Scan for the cell matching the given text and deliver its [X, Y] coordinate at center. 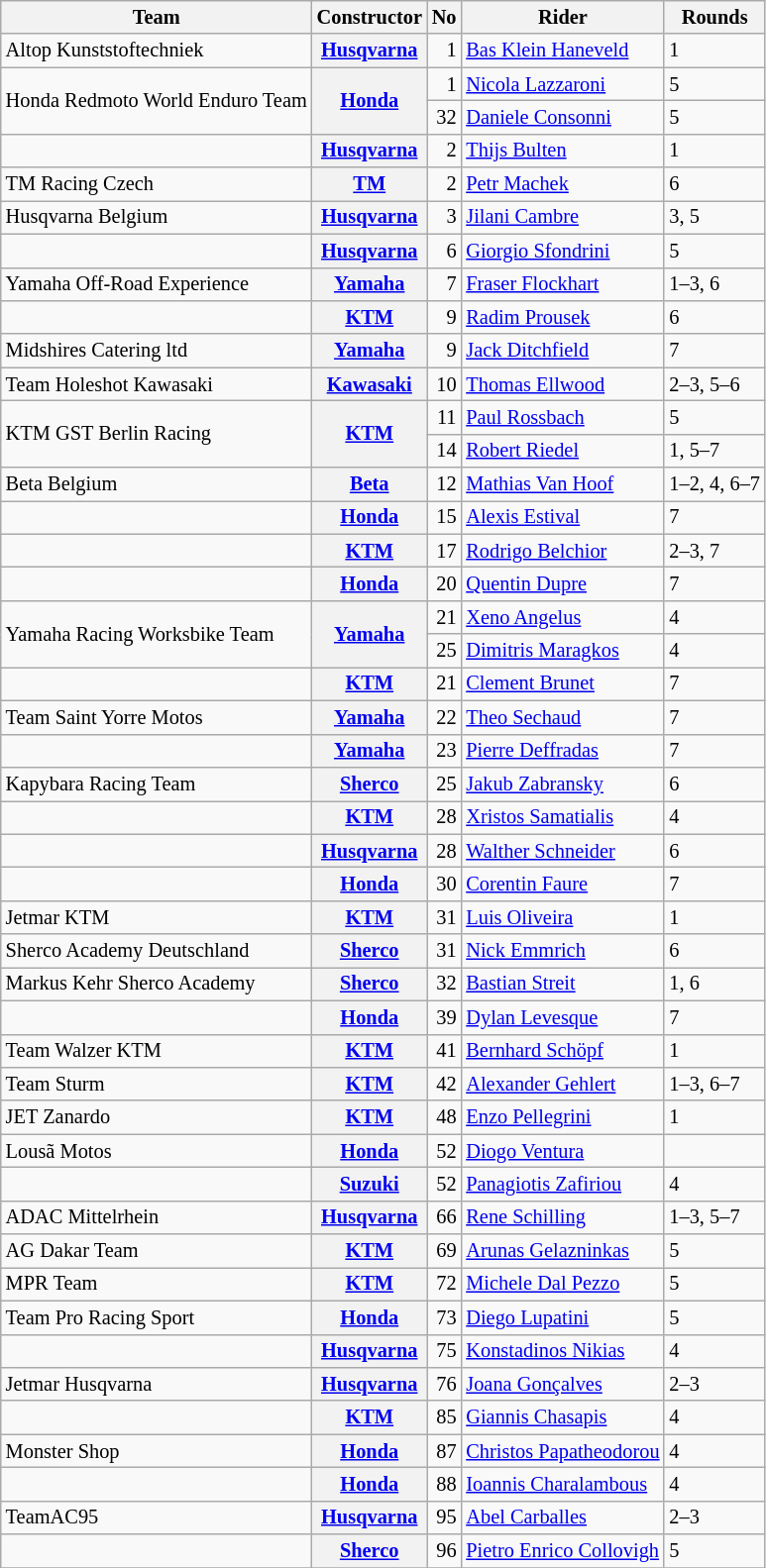
Kapybara Racing Team [157, 784]
Altop Kunststoftechniek [157, 51]
Constructor [370, 17]
Michele Dal Pezzo [563, 1284]
Pietro Enrico Collovigh [563, 1551]
Quentin Dupre [563, 583]
41 [444, 1051]
Team Sturm [157, 1084]
Honda Redmoto World Enduro Team [157, 101]
Corentin Faure [563, 884]
12 [444, 484]
Nicola Lazzaroni [563, 84]
Nick Emmrich [563, 951]
Clement Brunet [563, 683]
Team Pro Racing Sport [157, 1317]
Petr Machek [563, 184]
Daniele Consonni [563, 117]
Mathias Van Hoof [563, 484]
48 [444, 1117]
1, 6 [713, 984]
Markus Kehr Sherco Academy [157, 984]
95 [444, 1517]
Bastian Streit [563, 984]
72 [444, 1284]
Alexis Estival [563, 517]
Beta [370, 484]
Jetmar Husqvarna [157, 1384]
1, 5–7 [713, 451]
Pierre Deffradas [563, 751]
Konstadinos Nikias [563, 1351]
Abel Carballes [563, 1517]
MPR Team [157, 1284]
No [444, 17]
30 [444, 884]
Xeno Angelus [563, 617]
Bas Klein Haneveld [563, 51]
Thijs Bulten [563, 151]
Rene Schilling [563, 1217]
11 [444, 417]
3, 5 [713, 217]
1–3, 5–7 [713, 1217]
Diego Lupatini [563, 1317]
Robert Riedel [563, 451]
Joana Gonçalves [563, 1384]
TM Racing Czech [157, 184]
Jilani Cambre [563, 217]
Suzuki [370, 1184]
KTM GST Berlin Racing [157, 434]
85 [444, 1417]
2–3, 7 [713, 551]
Sherco Academy Deutschland [157, 951]
Team [157, 17]
Husqvarna Belgium [157, 217]
1–3, 6–7 [713, 1084]
Team Holeshot Kawasaki [157, 384]
14 [444, 451]
AG Dakar Team [157, 1251]
66 [444, 1217]
42 [444, 1084]
Theo Sechaud [563, 717]
3 [444, 217]
ADAC Mittelrhein [157, 1217]
Walther Schneider [563, 851]
87 [444, 1451]
Jakub Zabransky [563, 784]
Midshires Catering ltd [157, 351]
69 [444, 1251]
1–2, 4, 6–7 [713, 484]
10 [444, 384]
Team Walzer KTM [157, 1051]
20 [444, 583]
Kawasaki [370, 384]
Arunas Gelazninkas [563, 1251]
Diogo Ventura [563, 1151]
Jack Ditchfield [563, 351]
Beta Belgium [157, 484]
22 [444, 717]
Rodrigo Belchior [563, 551]
Rounds [713, 17]
75 [444, 1351]
Ioannis Charalambous [563, 1484]
96 [444, 1551]
Paul Rossbach [563, 417]
Fraser Flockhart [563, 284]
TM [370, 184]
Giorgio Sfondrini [563, 251]
JET Zanardo [157, 1117]
Luis Oliveira [563, 917]
Christos Papatheodorou [563, 1451]
23 [444, 751]
Monster Shop [157, 1451]
Enzo Pellegrini [563, 1117]
15 [444, 517]
Rider [563, 17]
Panagiotis Zafiriou [563, 1184]
88 [444, 1484]
Alexander Gehlert [563, 1084]
Bernhard Schöpf [563, 1051]
1–3, 6 [713, 284]
73 [444, 1317]
Yamaha Racing Worksbike Team [157, 634]
Dylan Levesque [563, 1017]
Xristos Samatialis [563, 817]
Radim Prousek [563, 317]
Giannis Chasapis [563, 1417]
TeamAC95 [157, 1517]
Dimitris Maragkos [563, 651]
Team Saint Yorre Motos [157, 717]
Yamaha Off-Road Experience [157, 284]
Jetmar KTM [157, 917]
Lousã Motos [157, 1151]
Thomas Ellwood [563, 384]
2–3, 5–6 [713, 384]
76 [444, 1384]
39 [444, 1017]
17 [444, 551]
